Pinpoint the cell where the given text exists, returning its [x, y] midpoint coordinate. 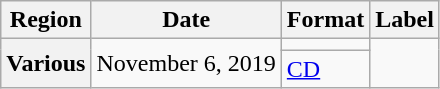
Region [46, 20]
Format [325, 20]
CD [325, 69]
Date [186, 20]
November 6, 2019 [186, 64]
Various [46, 64]
Label [405, 20]
